Search for the cell housing the specified text and yield its [x, y] center coordinate. 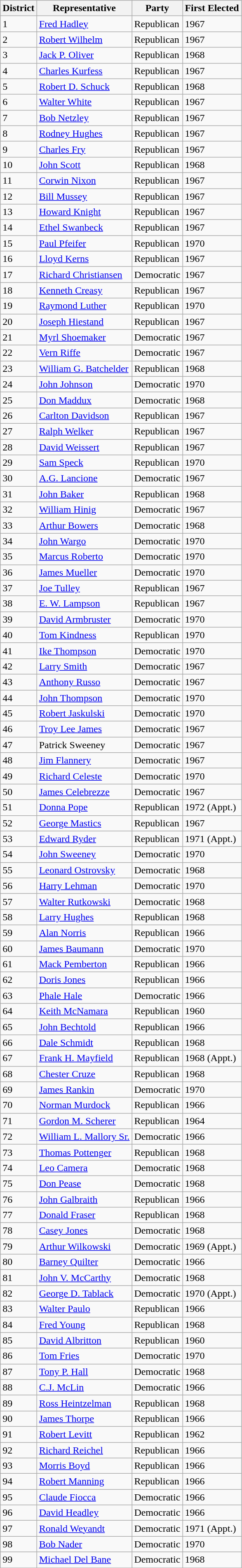
Jack P. Oliver [84, 55]
James Baumann [84, 948]
David Headley [84, 1513]
4 [19, 71]
Michael Del Bane [84, 1560]
Gordon M. Scherer [84, 1121]
David Armbruster [84, 619]
67 [19, 1058]
19 [19, 306]
40 [19, 635]
George Mastics [84, 823]
1969 (Appt.) [212, 1246]
51 [19, 807]
11 [19, 180]
Phale Hale [84, 996]
93 [19, 1466]
82 [19, 1293]
Leonard Ostrovsky [84, 870]
68 [19, 1074]
Walter Rutkowski [84, 901]
79 [19, 1246]
Mack Pemberton [84, 964]
Charles Kurfess [84, 71]
42 [19, 666]
Casey Jones [84, 1231]
Donna Pope [84, 807]
Kenneth Creasy [84, 290]
65 [19, 1027]
1968 (Appt.) [212, 1058]
46 [19, 729]
Carlton Davidson [84, 415]
70 [19, 1105]
63 [19, 996]
41 [19, 651]
William G. Batchelder [84, 369]
Ronald Weyandt [84, 1528]
Robert Jaskulski [84, 714]
25 [19, 400]
29 [19, 463]
39 [19, 619]
James Rankin [84, 1090]
Arthur Bowers [84, 525]
1964 [212, 1121]
98 [19, 1544]
90 [19, 1419]
86 [19, 1356]
Joseph Hiestand [84, 322]
Troy Lee James [84, 729]
Don Pease [84, 1183]
Ralph Welker [84, 431]
58 [19, 917]
John Scott [84, 165]
61 [19, 964]
Bob Nader [84, 1544]
Ross Heintzelman [84, 1403]
Charles Fry [84, 149]
35 [19, 557]
Representative [84, 8]
17 [19, 275]
64 [19, 1011]
31 [19, 494]
91 [19, 1434]
87 [19, 1372]
Vern Riffe [84, 353]
32 [19, 510]
1970 (Appt.) [212, 1293]
21 [19, 337]
38 [19, 604]
Frank H. Mayfield [84, 1058]
16 [19, 259]
6 [19, 102]
John Thompson [84, 698]
84 [19, 1325]
Rodney Hughes [84, 133]
Party [157, 8]
Jim Flannery [84, 761]
71 [19, 1121]
44 [19, 698]
66 [19, 1043]
Robert Wilhelm [84, 40]
24 [19, 384]
56 [19, 886]
Tom Kindness [84, 635]
99 [19, 1560]
45 [19, 714]
John V. McCarthy [84, 1278]
Robert Levitt [84, 1434]
59 [19, 933]
Robert Manning [84, 1482]
Dale Schmidt [84, 1043]
Barney Quilter [84, 1262]
20 [19, 322]
83 [19, 1309]
27 [19, 431]
Walter Paulo [84, 1309]
95 [19, 1497]
District [19, 8]
Patrick Sweeney [84, 745]
Howard Knight [84, 212]
Fred Young [84, 1325]
62 [19, 980]
49 [19, 776]
John Wargo [84, 541]
57 [19, 901]
Bob Netzley [84, 118]
Bill Mussey [84, 196]
77 [19, 1215]
80 [19, 1262]
7 [19, 118]
92 [19, 1450]
Joe Tulley [84, 588]
E. W. Lampson [84, 604]
3 [19, 55]
Richard Celeste [84, 776]
94 [19, 1482]
Myrl Shoemaker [84, 337]
69 [19, 1090]
18 [19, 290]
John Baker [84, 494]
9 [19, 149]
Raymond Luther [84, 306]
A.G. Lancione [84, 478]
10 [19, 165]
Leo Camera [84, 1168]
Larry Hughes [84, 917]
13 [19, 212]
43 [19, 682]
12 [19, 196]
Doris Jones [84, 980]
15 [19, 243]
Sam Speck [84, 463]
Keith McNamara [84, 1011]
23 [19, 369]
97 [19, 1528]
Tony P. Hall [84, 1372]
75 [19, 1183]
James Mueller [84, 572]
53 [19, 839]
William Hinig [84, 510]
47 [19, 745]
George D. Tablack [84, 1293]
Arthur Wilkowski [84, 1246]
1 [19, 24]
Ethel Swanbeck [84, 228]
Thomas Pottenger [84, 1152]
78 [19, 1231]
14 [19, 228]
55 [19, 870]
2 [19, 40]
37 [19, 588]
48 [19, 761]
1972 (Appt.) [212, 807]
Richard Reichel [84, 1450]
Fred Hadley [84, 24]
88 [19, 1387]
William L. Mallory Sr. [84, 1136]
Tom Fries [84, 1356]
76 [19, 1199]
Walter White [84, 102]
Chester Cruze [84, 1074]
Richard Christiansen [84, 275]
89 [19, 1403]
28 [19, 447]
22 [19, 353]
96 [19, 1513]
John Sweeney [84, 854]
8 [19, 133]
33 [19, 525]
James Thorpe [84, 1419]
Alan Norris [84, 933]
Norman Murdock [84, 1105]
73 [19, 1152]
1962 [212, 1434]
5 [19, 86]
Claude Fiocca [84, 1497]
26 [19, 415]
C.J. McLin [84, 1387]
John Galbraith [84, 1199]
54 [19, 854]
David Weissert [84, 447]
60 [19, 948]
72 [19, 1136]
John Johnson [84, 384]
Morris Boyd [84, 1466]
Robert D. Schuck [84, 86]
36 [19, 572]
James Celebrezze [84, 792]
Corwin Nixon [84, 180]
Don Maddux [84, 400]
Marcus Roberto [84, 557]
50 [19, 792]
52 [19, 823]
David Albritton [84, 1340]
Edward Ryder [84, 839]
Donald Fraser [84, 1215]
34 [19, 541]
Lloyd Kerns [84, 259]
John Bechtold [84, 1027]
Paul Pfeifer [84, 243]
Ike Thompson [84, 651]
85 [19, 1340]
81 [19, 1278]
Harry Lehman [84, 886]
30 [19, 478]
74 [19, 1168]
First Elected [212, 8]
Anthony Russo [84, 682]
Larry Smith [84, 666]
